Pinpoint the cell where the given text exists, returning its [X, Y] midpoint coordinate. 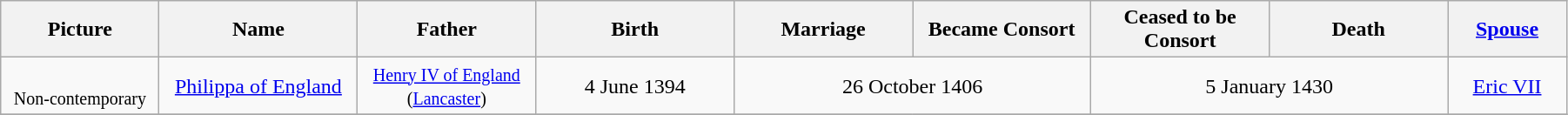
Henry IV of England(Lancaster) [447, 85]
Marriage [823, 30]
4 June 1394 [635, 85]
Name [258, 30]
5 January 1430 [1270, 85]
Ceased to be Consort [1180, 30]
Eric VII [1507, 85]
Philippa of England [258, 85]
26 October 1406 [913, 85]
Non-contemporary [80, 85]
Father [447, 30]
Birth [635, 30]
Spouse [1507, 30]
Picture [80, 30]
Became Consort [1002, 30]
Death [1359, 30]
